Return (X, Y) of the center of cell containing provided text 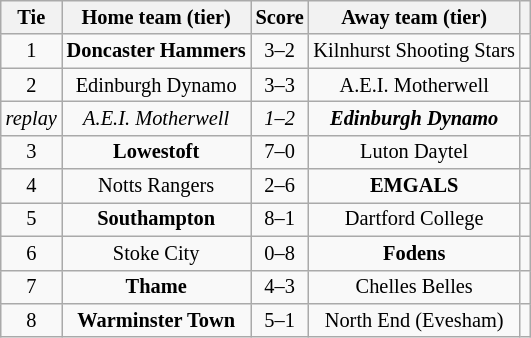
Southampton (156, 219)
8 (32, 320)
Kilnhurst Shooting Stars (414, 51)
Doncaster Hammers (156, 51)
4 (32, 186)
8–1 (280, 219)
Notts Rangers (156, 186)
Score (280, 17)
2–6 (280, 186)
6 (32, 253)
Home team (tier) (156, 17)
North End (Evesham) (414, 320)
3–3 (280, 85)
0–8 (280, 253)
1–2 (280, 118)
7 (32, 287)
Thame (156, 287)
Warminster Town (156, 320)
5–1 (280, 320)
3 (32, 152)
2 (32, 85)
Tie (32, 17)
EMGALS (414, 186)
Chelles Belles (414, 287)
replay (32, 118)
3–2 (280, 51)
Fodens (414, 253)
Dartford College (414, 219)
Stoke City (156, 253)
Lowestoft (156, 152)
5 (32, 219)
7–0 (280, 152)
4–3 (280, 287)
Luton Daytel (414, 152)
1 (32, 51)
Away team (tier) (414, 17)
